Identify which cell holds the provided text, then report its (x, y) central coordinate. 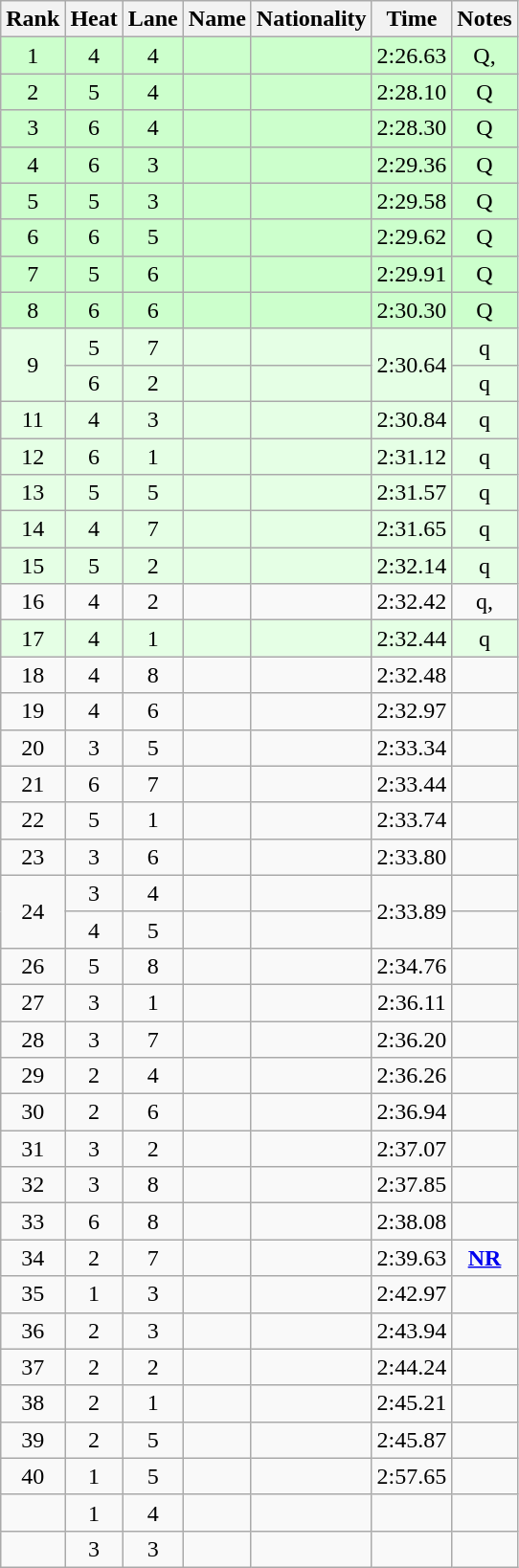
11 (33, 419)
2:45.21 (412, 1403)
Q, (485, 56)
2:33.80 (412, 857)
2:38.08 (412, 1221)
2:34.76 (412, 966)
2:30.30 (412, 310)
34 (33, 1258)
2:32.97 (412, 711)
2:37.85 (412, 1185)
2:42.97 (412, 1294)
q, (485, 602)
18 (33, 675)
2:29.36 (412, 165)
23 (33, 857)
39 (33, 1440)
2:33.34 (412, 748)
12 (33, 457)
2:57.65 (412, 1476)
2:32.14 (412, 566)
2:37.07 (412, 1149)
9 (33, 365)
2:30.84 (412, 419)
2:36.11 (412, 1002)
2:43.94 (412, 1331)
14 (33, 529)
28 (33, 1039)
2:33.74 (412, 820)
31 (33, 1149)
2:36.94 (412, 1112)
38 (33, 1403)
24 (33, 911)
2:45.87 (412, 1440)
Rank (33, 19)
2:36.26 (412, 1076)
2:29.58 (412, 201)
35 (33, 1294)
2:31.12 (412, 457)
21 (33, 784)
Lane (153, 19)
32 (33, 1185)
Heat (94, 19)
Name (216, 19)
2:28.30 (412, 128)
33 (33, 1221)
2:44.24 (412, 1367)
2:33.89 (412, 911)
2:30.64 (412, 365)
20 (33, 748)
2:32.44 (412, 638)
2:32.42 (412, 602)
2:33.44 (412, 784)
29 (33, 1076)
2:39.63 (412, 1258)
Nationality (311, 19)
Time (412, 19)
22 (33, 820)
2:26.63 (412, 56)
NR (485, 1258)
30 (33, 1112)
2:29.91 (412, 274)
2:31.65 (412, 529)
27 (33, 1002)
2:36.20 (412, 1039)
26 (33, 966)
Notes (485, 19)
37 (33, 1367)
13 (33, 493)
2:29.62 (412, 237)
17 (33, 638)
2:32.48 (412, 675)
16 (33, 602)
2:31.57 (412, 493)
40 (33, 1476)
2:28.10 (412, 92)
19 (33, 711)
36 (33, 1331)
15 (33, 566)
